From the cell containing the given text, extract its center point as [X, Y] coordinate. 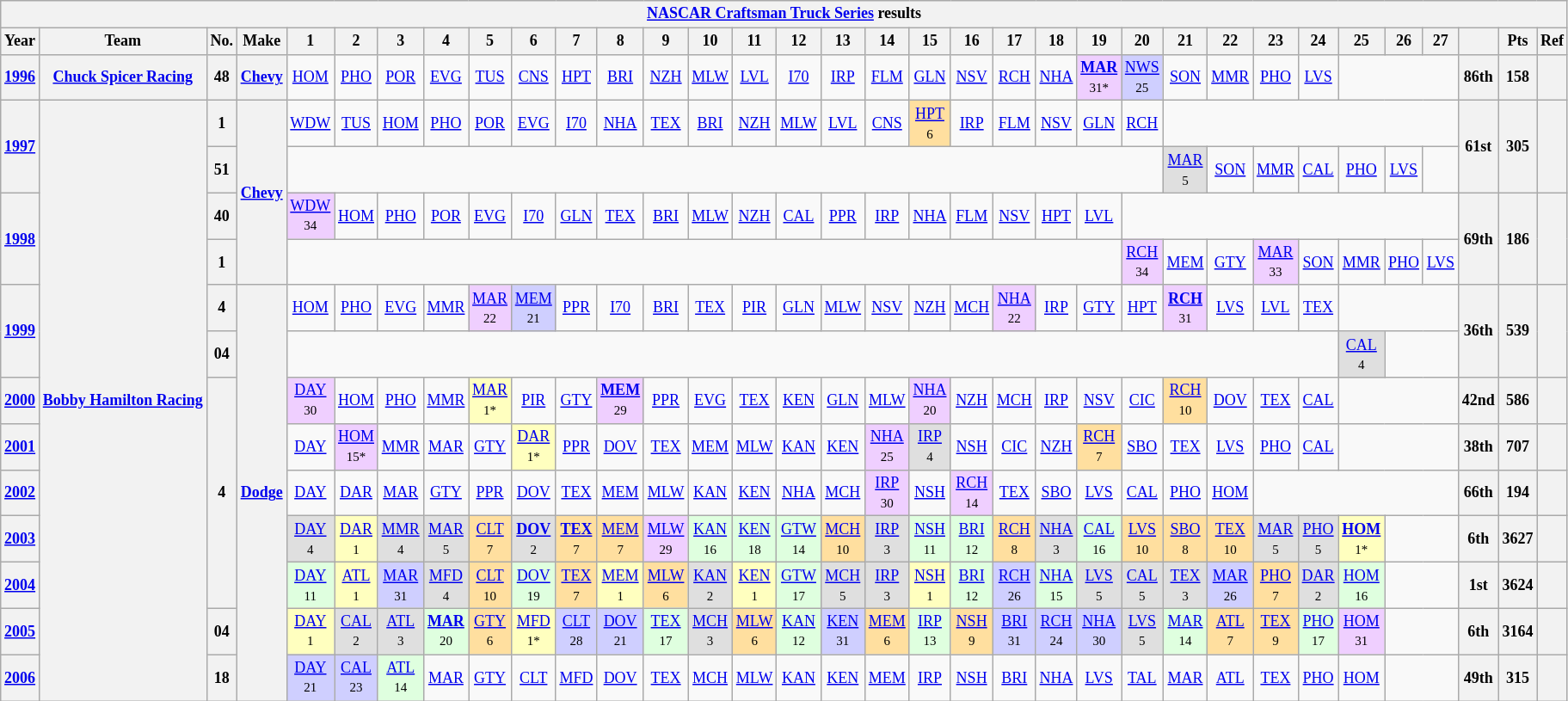
KEN1 [753, 585]
CAL2 [356, 631]
61st [1478, 146]
MAR22 [490, 308]
1997 [21, 146]
MCH5 [843, 585]
MAR33 [1276, 262]
KAN12 [798, 631]
2004 [21, 585]
RCH14 [972, 493]
TEX10 [1230, 539]
WDW [311, 124]
DAR1 [356, 539]
CLT10 [490, 585]
DAY21 [311, 678]
1996 [21, 77]
HOM1* [1362, 539]
Dodge [261, 492]
NWS25 [1142, 77]
3 [401, 41]
20 [1142, 41]
9 [666, 41]
NHA30 [1099, 631]
51 [222, 169]
Make [261, 41]
CAL5 [1142, 585]
12 [798, 41]
40 [222, 216]
2000 [21, 401]
MCH3 [710, 631]
NHA20 [930, 401]
158 [1517, 77]
NHA22 [1014, 308]
LVS10 [1142, 539]
CLT28 [576, 631]
TEX9 [1276, 631]
ATL3 [401, 631]
DOV19 [533, 585]
2002 [21, 493]
NSH9 [972, 631]
86th [1478, 77]
HOM16 [1362, 585]
ATL1 [356, 585]
CAL4 [1362, 354]
TEX3 [1185, 585]
RCH26 [1014, 585]
3164 [1517, 631]
MCH10 [843, 539]
KEN18 [753, 539]
MEM21 [533, 308]
GTW14 [798, 539]
6 [533, 41]
Ref [1553, 41]
19 [1099, 41]
DAY1 [311, 631]
MMR4 [401, 539]
16 [972, 41]
27 [1440, 41]
GTW17 [798, 585]
CAL23 [356, 678]
CAL16 [1099, 539]
NHA3 [1056, 539]
IRP30 [887, 493]
NHA25 [887, 446]
RCH8 [1014, 539]
2003 [21, 539]
66th [1478, 493]
7 [576, 41]
5 [490, 41]
3624 [1517, 585]
No. [222, 41]
13 [843, 41]
15 [930, 41]
26 [1404, 41]
NSH1 [930, 585]
DAR2 [1318, 585]
MAR20 [446, 631]
2005 [21, 631]
2001 [21, 446]
Year [21, 41]
BRI31 [1014, 631]
KAN2 [710, 585]
Pts [1517, 41]
MAR31* [1099, 77]
Bobby Hamilton Racing [122, 401]
38th [1478, 446]
IRP4 [930, 446]
MEM29 [621, 401]
PHO7 [1276, 585]
305 [1517, 146]
2006 [21, 678]
24 [1318, 41]
RCH7 [1099, 446]
TAL [1142, 678]
1998 [21, 239]
MAR14 [1185, 631]
48 [222, 77]
TEX17 [666, 631]
49th [1478, 678]
MEM7 [621, 539]
PHO5 [1318, 539]
1st [1478, 585]
10 [710, 41]
11 [753, 41]
Team [122, 41]
RCH10 [1185, 401]
42nd [1478, 401]
23 [1276, 41]
ATL7 [1230, 631]
PHO17 [1318, 631]
RCH34 [1142, 262]
69th [1478, 239]
DAY4 [311, 539]
3627 [1517, 539]
194 [1517, 493]
2 [356, 41]
CLT [533, 678]
MAR31 [401, 585]
MFD1* [533, 631]
MAR1* [490, 401]
HOM15* [356, 446]
DAR1* [533, 446]
707 [1517, 446]
22 [1230, 41]
17 [1014, 41]
NSH11 [930, 539]
MLW29 [666, 539]
539 [1517, 330]
Chuck Spicer Racing [122, 77]
DOV2 [533, 539]
KAN16 [710, 539]
21 [1185, 41]
CLT7 [490, 539]
1999 [21, 330]
IRP13 [930, 631]
SBO8 [1185, 539]
RCH31 [1185, 308]
HOM31 [1362, 631]
RCH24 [1056, 631]
MFD4 [446, 585]
DAR [356, 493]
HPT6 [930, 124]
MEM6 [887, 631]
8 [621, 41]
36th [1478, 330]
DOV21 [621, 631]
KEN31 [843, 631]
MAR26 [1230, 585]
NASCAR Craftsman Truck Series results [784, 14]
MFD [576, 678]
586 [1517, 401]
DAY30 [311, 401]
ATL [1230, 678]
25 [1362, 41]
WDW34 [311, 216]
315 [1517, 678]
14 [887, 41]
186 [1517, 239]
ATL14 [401, 678]
MEM1 [621, 585]
DAY11 [311, 585]
GTY6 [490, 631]
NHA15 [1056, 585]
